Return the (x, y) coordinate for the center point of the cell that contains the specified text.  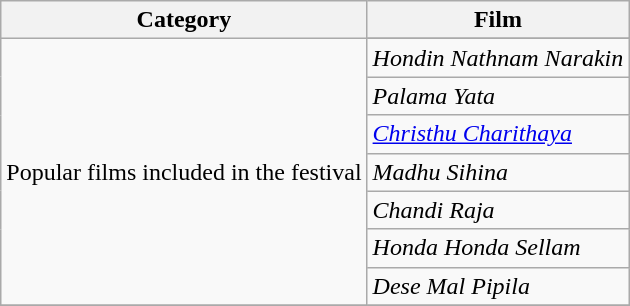
Honda Honda Sellam (498, 248)
Dese Mal Pipila (498, 286)
Christhu Charithaya (498, 134)
Chandi Raja (498, 210)
Palama Yata (498, 96)
Madhu Sihina (498, 172)
Film (498, 20)
Category (184, 20)
Hondin Nathnam Narakin (498, 58)
Popular films included in the festival (184, 172)
